Capture the cell that displays the provided text and extract its (x, y) central coordinate. 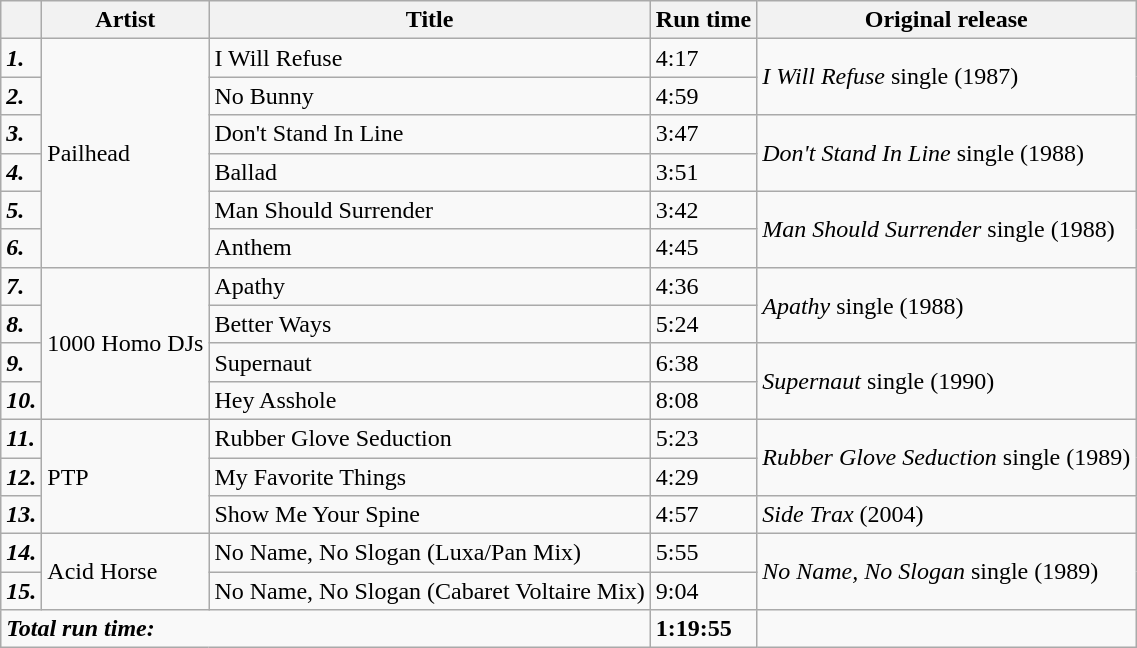
PTP (126, 476)
4:29 (703, 477)
Apathy single (1988) (946, 305)
9:04 (703, 591)
3:47 (703, 134)
6:38 (703, 362)
Run time (703, 20)
Artist (126, 20)
7. (22, 286)
Man Should Surrender single (1988) (946, 229)
14. (22, 553)
Hey Asshole (430, 400)
4:57 (703, 515)
No Name, No Slogan (Luxa/Pan Mix) (430, 553)
4. (22, 172)
Don't Stand In Line single (1988) (946, 153)
5:24 (703, 324)
Original release (946, 20)
I Will Refuse (430, 58)
12. (22, 477)
1000 Homo DJs (126, 343)
5:23 (703, 438)
4:59 (703, 96)
15. (22, 591)
Pailhead (126, 153)
5:55 (703, 553)
Anthem (430, 248)
Don't Stand In Line (430, 134)
5. (22, 210)
1. (22, 58)
4:45 (703, 248)
6. (22, 248)
Better Ways (430, 324)
9. (22, 362)
Supernaut single (1990) (946, 381)
No Name, No Slogan single (1989) (946, 572)
Apathy (430, 286)
Title (430, 20)
Acid Horse (126, 572)
Show Me Your Spine (430, 515)
My Favorite Things (430, 477)
Side Trax (2004) (946, 515)
13. (22, 515)
Man Should Surrender (430, 210)
10. (22, 400)
8. (22, 324)
3. (22, 134)
8:08 (703, 400)
4:17 (703, 58)
No Name, No Slogan (Cabaret Voltaire Mix) (430, 591)
3:51 (703, 172)
3:42 (703, 210)
Ballad (430, 172)
No Bunny (430, 96)
Total run time: (326, 629)
2. (22, 96)
1:19:55 (703, 629)
Supernaut (430, 362)
4:36 (703, 286)
Rubber Glove Seduction single (1989) (946, 457)
I Will Refuse single (1987) (946, 77)
Rubber Glove Seduction (430, 438)
11. (22, 438)
